Provide the (x, y) coordinate of the cell's center where the given text is located.  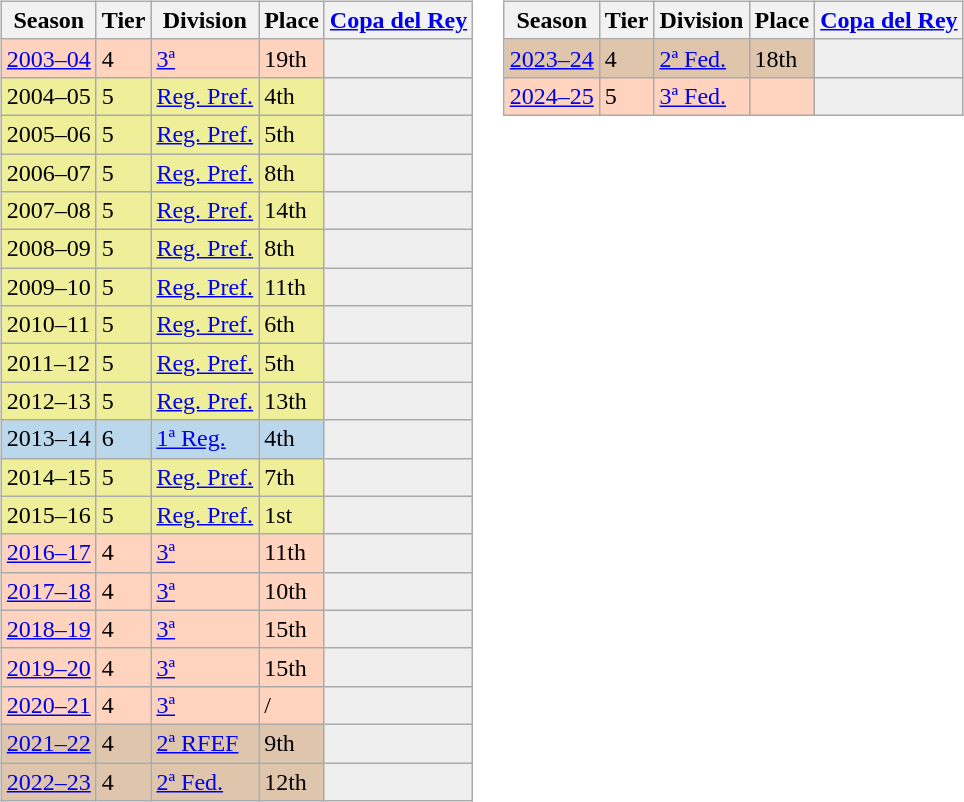
2023–24 (552, 58)
6 (124, 439)
2003–04 (48, 58)
1ª Reg. (205, 439)
2017–18 (48, 591)
2015–16 (48, 515)
2009–10 (48, 287)
2012–13 (48, 401)
9th (292, 743)
2019–20 (48, 667)
10th (292, 591)
2005–06 (48, 134)
18th (782, 58)
7th (292, 477)
2020–21 (48, 705)
2004–05 (48, 96)
2ª RFEF (205, 743)
19th (292, 58)
6th (292, 325)
2018–19 (48, 629)
/ (292, 705)
12th (292, 781)
2006–07 (48, 173)
2008–09 (48, 249)
2010–11 (48, 325)
2011–12 (48, 363)
2016–17 (48, 553)
3ª Fed. (702, 96)
2024–25 (552, 96)
14th (292, 211)
2022–23 (48, 781)
2021–22 (48, 743)
13th (292, 401)
1st (292, 515)
2013–14 (48, 439)
2007–08 (48, 211)
2014–15 (48, 477)
